Detect which cell encompasses the target text, then output its [X, Y] center coordinate. 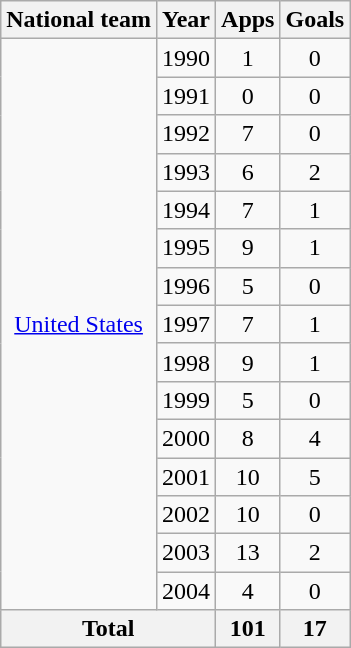
National team [79, 20]
Goals [315, 20]
8 [248, 438]
1991 [186, 96]
2003 [186, 553]
2000 [186, 438]
6 [248, 172]
101 [248, 629]
2001 [186, 477]
1996 [186, 286]
1997 [186, 324]
2002 [186, 515]
1999 [186, 400]
13 [248, 553]
17 [315, 629]
1990 [186, 58]
Year [186, 20]
United States [79, 324]
1995 [186, 248]
Total [108, 629]
1994 [186, 210]
2004 [186, 591]
1993 [186, 172]
Apps [248, 20]
1992 [186, 134]
1998 [186, 362]
